From the cell containing the given text, extract its center point as [x, y] coordinate. 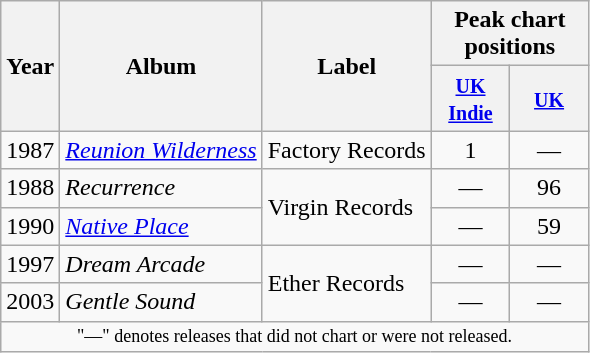
Reunion Wilderness [161, 150]
Gentle Sound [161, 302]
Factory Records [346, 150]
96 [550, 188]
Label [346, 66]
Peak chart positions [510, 34]
UK [550, 98]
Recurrence [161, 188]
Native Place [161, 226]
UK Indie [470, 98]
Dream Arcade [161, 264]
Year [30, 66]
1 [470, 150]
1990 [30, 226]
2003 [30, 302]
1997 [30, 264]
59 [550, 226]
Virgin Records [346, 207]
1988 [30, 188]
Ether Records [346, 283]
Album [161, 66]
1987 [30, 150]
"—" denotes releases that did not chart or were not released. [295, 336]
